Capture the cell that displays the provided text and extract its [X, Y] central coordinate. 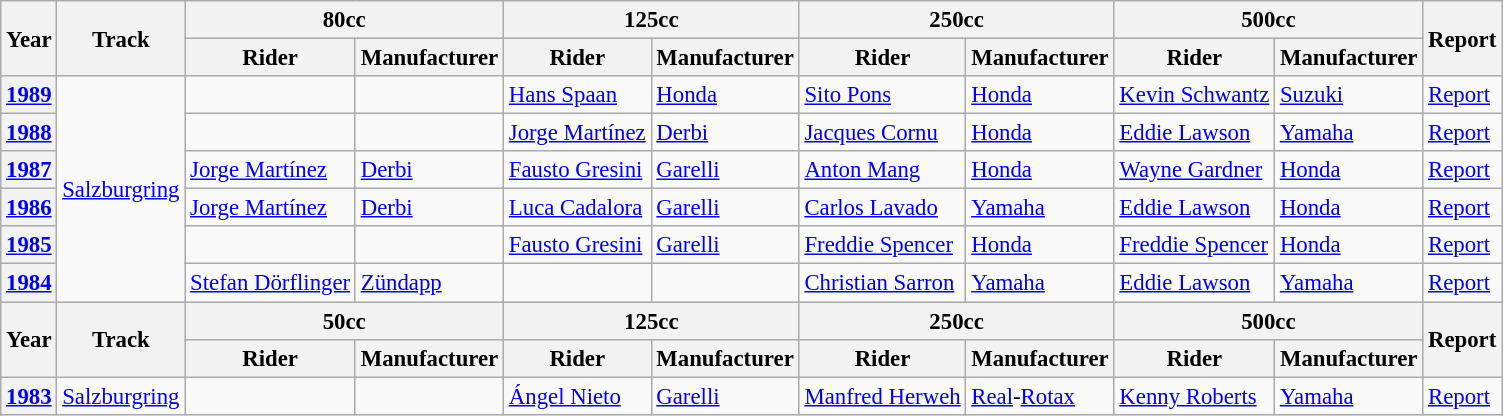
Wayne Gardner [1194, 170]
1988 [29, 133]
Suzuki [1349, 95]
Jacques Cornu [882, 133]
50cc [344, 321]
1984 [29, 283]
Carlos Lavado [882, 208]
Manfred Herweh [882, 396]
Real-Rotax [1040, 396]
1989 [29, 95]
1987 [29, 170]
Ángel Nieto [578, 396]
1983 [29, 396]
Hans Spaan [578, 95]
Christian Sarron [882, 283]
Sito Pons [882, 95]
Stefan Dörflinger [270, 283]
Kenny Roberts [1194, 396]
Zündapp [429, 283]
80cc [344, 20]
1985 [29, 245]
1986 [29, 208]
Kevin Schwantz [1194, 95]
Luca Cadalora [578, 208]
Anton Mang [882, 170]
